Return [X, Y] of the center of cell containing provided text 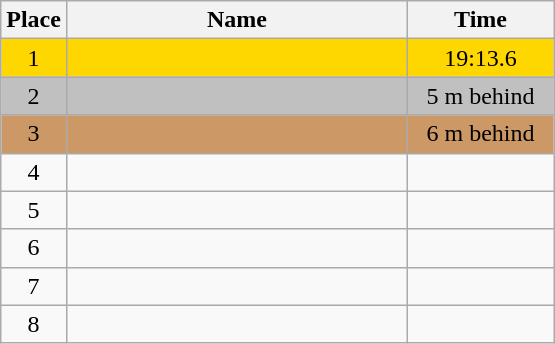
Time [481, 20]
Name [236, 20]
8 [34, 324]
6 m behind [481, 134]
Place [34, 20]
6 [34, 248]
19:13.6 [481, 58]
3 [34, 134]
2 [34, 96]
1 [34, 58]
5 m behind [481, 96]
7 [34, 286]
5 [34, 210]
4 [34, 172]
